Return (x, y) of the center of cell containing provided text 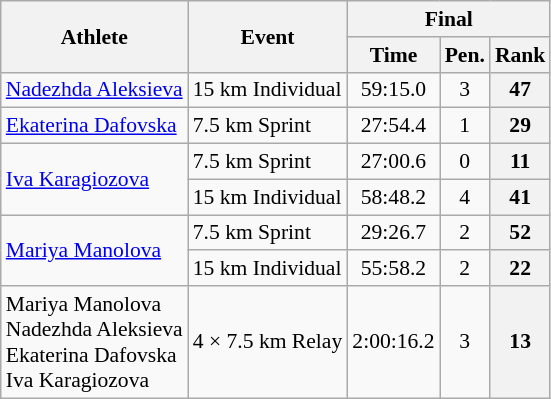
52 (520, 233)
59:15.0 (393, 90)
Athlete (94, 36)
27:00.6 (393, 162)
47 (520, 90)
29 (520, 126)
29:26.7 (393, 233)
Rank (520, 55)
Iva Karagiozova (94, 180)
Ekaterina Dafovska (94, 126)
Mariya Manolova (94, 250)
22 (520, 269)
Event (268, 36)
Time (393, 55)
55:58.2 (393, 269)
Nadezhda Aleksieva (94, 90)
1 (465, 126)
27:54.4 (393, 126)
Pen. (465, 55)
Mariya ManolovaNadezhda AleksievaEkaterina DafovskaIva Karagiozova (94, 342)
Final (448, 19)
0 (465, 162)
41 (520, 197)
58:48.2 (393, 197)
11 (520, 162)
2:00:16.2 (393, 342)
4 (465, 197)
13 (520, 342)
4 × 7.5 km Relay (268, 342)
